Return (x, y) of the center of cell containing provided text 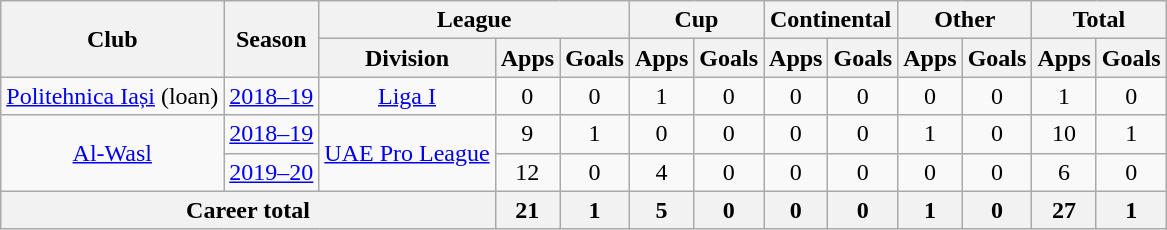
Cup (696, 20)
27 (1064, 210)
Liga I (407, 96)
Season (272, 39)
Total (1099, 20)
Club (112, 39)
Career total (248, 210)
10 (1064, 134)
12 (527, 172)
6 (1064, 172)
League (474, 20)
UAE Pro League (407, 153)
Politehnica Iași (loan) (112, 96)
9 (527, 134)
Other (965, 20)
4 (661, 172)
Continental (831, 20)
Division (407, 58)
21 (527, 210)
Al-Wasl (112, 153)
5 (661, 210)
2019–20 (272, 172)
